Search for the cell housing the specified text and yield its (x, y) center coordinate. 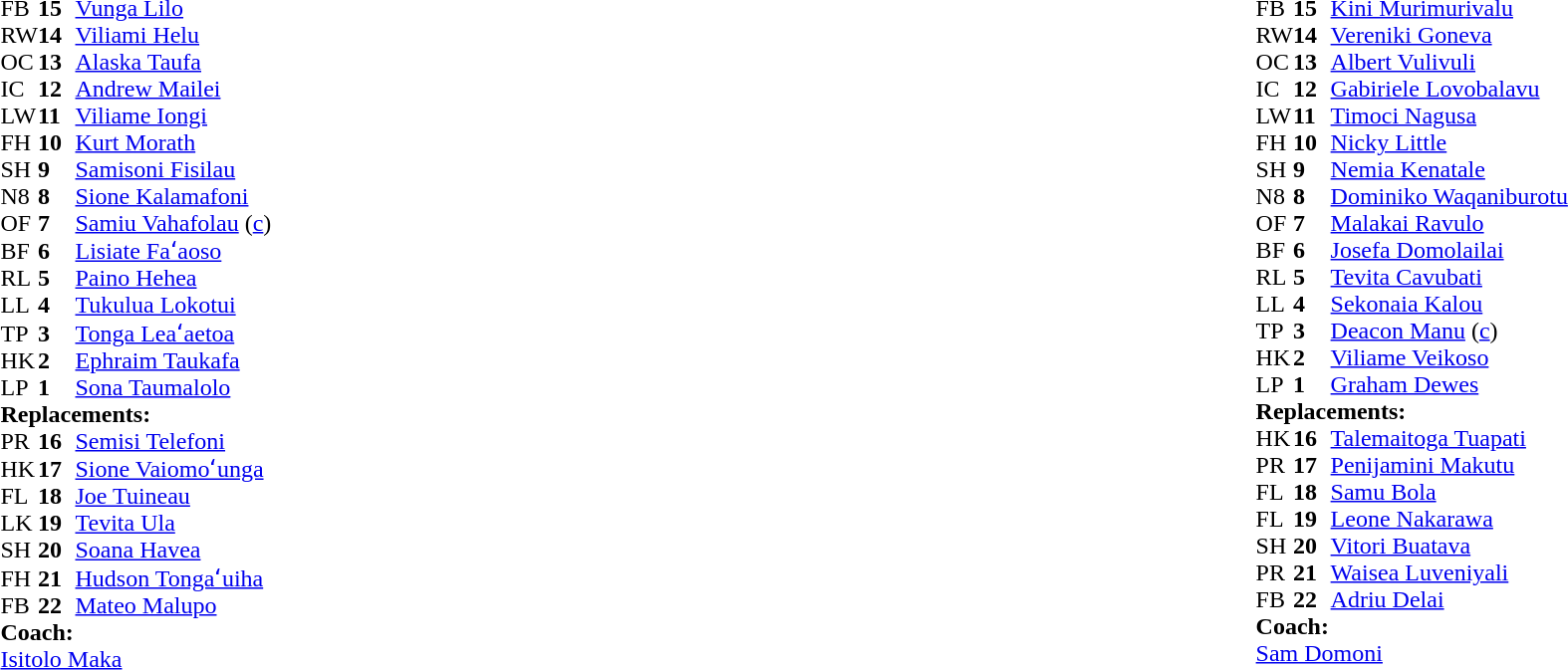
Gabiriele Lovobalavu (1449, 90)
Samu Bola (1449, 492)
Leone Nakarawa (1449, 520)
Sione Kalamafoni (173, 197)
Josefa Domolailai (1449, 251)
Kurt Morath (173, 143)
Waisea Luveniyali (1449, 573)
Semisi Telefoni (173, 442)
Ephraim Taukafa (173, 360)
Penijamini Makutu (1449, 466)
Mateo Malupo (173, 605)
Samiu Vahafolau (c) (173, 223)
Sione Vaiomoʻunga (173, 468)
Vereniki Goneva (1449, 36)
Graham Dewes (1449, 384)
Tevita Ula (173, 524)
Sekonaia Kalou (1449, 305)
Tevita Cavubati (1449, 277)
Sam Domoni (1413, 653)
Adriu Delai (1449, 599)
Soana Havea (173, 550)
Vitori Buatava (1449, 546)
Joe Tuineau (173, 496)
Tukulua Lokotui (173, 305)
Nemia Kenatale (1449, 169)
Lisiate Faʻaoso (173, 251)
Tonga Leaʻaetoa (173, 333)
Dominiko Waqaniburotu (1449, 197)
Albert Vulivuli (1449, 62)
Paino Hehea (173, 279)
Nicky Little (1449, 143)
Viliami Helu (173, 36)
Viliame Veikoso (1449, 358)
Malakai Ravulo (1449, 223)
Hudson Tongaʻuiha (173, 577)
Alaska Taufa (173, 62)
Viliame Iongi (173, 115)
Sona Taumalolo (173, 388)
LK (19, 524)
Talemaitoga Tuapati (1449, 438)
Timoci Nagusa (1449, 115)
Deacon Manu (c) (1449, 331)
Andrew Mailei (173, 90)
Samisoni Fisilau (173, 169)
